Extract the (x, y) coordinate from the center of the cell holding the provided text.  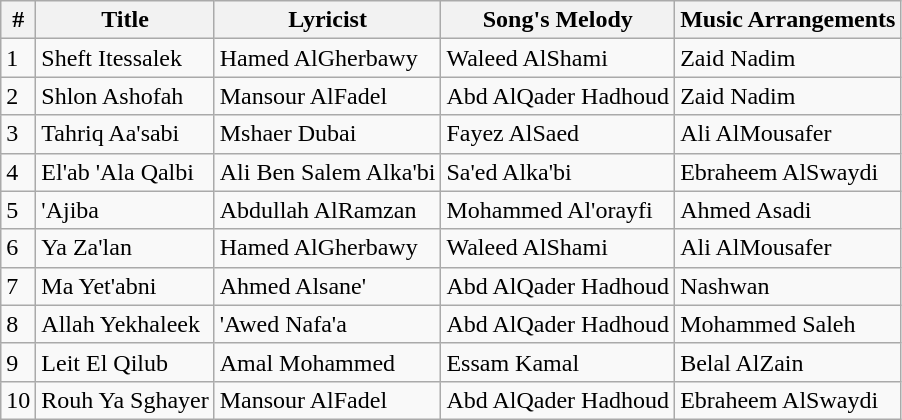
Allah Yekhaleek (125, 324)
3 (18, 134)
Ali Ben Salem Alka'bi (328, 172)
Rouh Ya Sghayer (125, 400)
Essam Kamal (558, 362)
Ahmed Asadi (788, 210)
Leit El Qilub (125, 362)
Fayez AlSaed (558, 134)
Ahmed Alsane' (328, 286)
7 (18, 286)
'Awed Nafa'a (328, 324)
Mohammed Saleh (788, 324)
2 (18, 96)
Song's Melody (558, 20)
'Ajiba (125, 210)
Ya Za'lan (125, 248)
6 (18, 248)
4 (18, 172)
Sa'ed Alka'bi (558, 172)
Nashwan (788, 286)
5 (18, 210)
Mohammed Al'orayfi (558, 210)
8 (18, 324)
10 (18, 400)
Music Arrangements (788, 20)
Amal Mohammed (328, 362)
Lyricist (328, 20)
# (18, 20)
Tahriq Aa'sabi (125, 134)
Title (125, 20)
Shlon Ashofah (125, 96)
El'ab 'Ala Qalbi (125, 172)
Abdullah AlRamzan (328, 210)
Sheft Itessalek (125, 58)
1 (18, 58)
Mshaer Dubai (328, 134)
Ma Yet'abni (125, 286)
9 (18, 362)
Belal AlZain (788, 362)
